Scan for the cell matching the given text and deliver its [X, Y] coordinate at center. 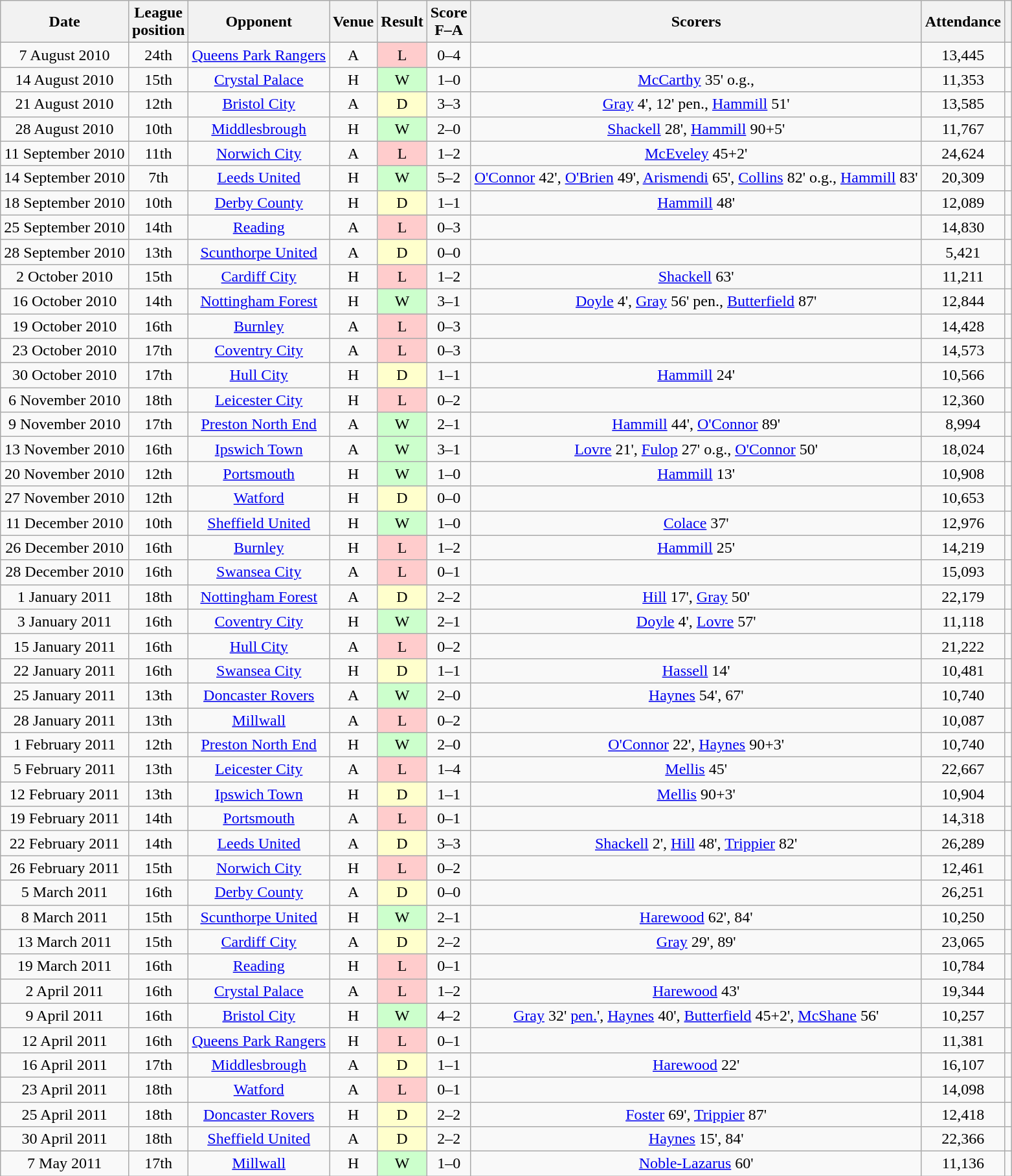
Attendance [963, 22]
McEveley 45+2' [696, 153]
O'Connor 22', Haynes 90+3' [696, 745]
7 May 2011 [65, 1164]
30 April 2011 [65, 1139]
19,344 [963, 991]
19 October 2010 [65, 326]
3 January 2011 [65, 621]
Hammill 44', O'Connor 89' [696, 425]
22 February 2011 [65, 843]
O'Connor 42', O'Brien 49', Arismendi 65', Collins 82' o.g., Hammill 83' [696, 178]
11,381 [963, 1040]
10,250 [963, 917]
10,908 [963, 474]
Scorers [696, 22]
16 April 2011 [65, 1065]
27 November 2010 [65, 498]
26,251 [963, 893]
7 August 2010 [65, 55]
Leagueposition [158, 22]
8,994 [963, 425]
12,089 [963, 203]
Shackell 63' [696, 276]
22,366 [963, 1139]
Foster 69', Trippier 87' [696, 1114]
26,289 [963, 843]
0–4 [449, 55]
6 November 2010 [65, 400]
10,784 [963, 966]
16 October 2010 [65, 301]
5 February 2011 [65, 770]
20 November 2010 [65, 474]
Shackell 2', Hill 48', Trippier 82' [696, 843]
Doyle 4', Lovre 57' [696, 621]
16,107 [963, 1065]
14,219 [963, 548]
28 December 2010 [65, 572]
Hammill 24' [696, 375]
11,136 [963, 1164]
12 February 2011 [65, 794]
14,318 [963, 819]
13,445 [963, 55]
10,904 [963, 794]
11,211 [963, 276]
18,024 [963, 449]
Venue [354, 22]
Result [402, 22]
Opponent [259, 22]
Harewood 22' [696, 1065]
Gray 32' pen.', Haynes 40', Butterfield 45+2', McShane 56' [696, 1015]
Doyle 4', Gray 56' pen., Butterfield 87' [696, 301]
25 January 2011 [65, 695]
19 February 2011 [65, 819]
23 April 2011 [65, 1089]
5 March 2011 [65, 893]
Colace 37' [696, 523]
20,309 [963, 178]
Shackell 28', Hammill 90+5' [696, 129]
Lovre 21', Fulop 27' o.g., O'Connor 50' [696, 449]
11 September 2010 [65, 153]
25 April 2011 [65, 1114]
Hammill 13' [696, 474]
28 August 2010 [65, 129]
2 April 2011 [65, 991]
10,481 [963, 671]
13 November 2010 [65, 449]
24,624 [963, 153]
18 September 2010 [65, 203]
24th [158, 55]
Noble-Lazarus 60' [696, 1164]
1 January 2011 [65, 597]
11,353 [963, 80]
15 January 2011 [65, 646]
14,428 [963, 326]
Hassell 14' [696, 671]
Hammill 25' [696, 548]
19 March 2011 [65, 966]
26 December 2010 [65, 548]
13,585 [963, 104]
11 December 2010 [65, 523]
10,653 [963, 498]
7th [158, 178]
11,767 [963, 129]
12 April 2011 [65, 1040]
8 March 2011 [65, 917]
22,667 [963, 770]
10,087 [963, 720]
28 September 2010 [65, 252]
Haynes 54', 67' [696, 695]
Hill 17', Gray 50' [696, 597]
28 January 2011 [65, 720]
12,461 [963, 868]
13 March 2011 [65, 942]
21,222 [963, 646]
14 August 2010 [65, 80]
22,179 [963, 597]
12,844 [963, 301]
12,418 [963, 1114]
5–2 [449, 178]
9 April 2011 [65, 1015]
26 February 2011 [65, 868]
11,118 [963, 621]
Hammill 48' [696, 203]
McCarthy 35' o.g., [696, 80]
22 January 2011 [65, 671]
1–4 [449, 770]
21 August 2010 [65, 104]
10,566 [963, 375]
Harewood 62', 84' [696, 917]
25 September 2010 [65, 227]
14,573 [963, 351]
4–2 [449, 1015]
9 November 2010 [65, 425]
1 February 2011 [65, 745]
5,421 [963, 252]
14,830 [963, 227]
Mellis 45' [696, 770]
23,065 [963, 942]
12,360 [963, 400]
Gray 29', 89' [696, 942]
Mellis 90+3' [696, 794]
23 October 2010 [65, 351]
Harewood 43' [696, 991]
15,093 [963, 572]
Date [65, 22]
30 October 2010 [65, 375]
Gray 4', 12' pen., Hammill 51' [696, 104]
2 October 2010 [65, 276]
14 September 2010 [65, 178]
14,098 [963, 1089]
Haynes 15', 84' [696, 1139]
10,257 [963, 1015]
ScoreF–A [449, 22]
11th [158, 153]
12,976 [963, 523]
